From the cell containing the given text, extract its center point as (x, y) coordinate. 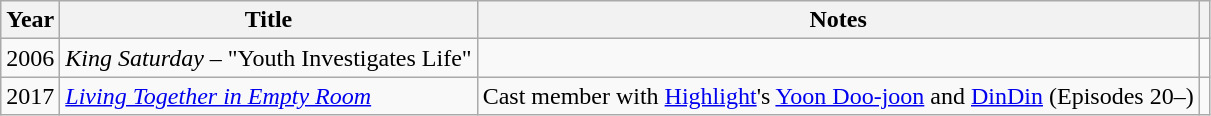
Living Together in Empty Room (268, 96)
2017 (30, 96)
2006 (30, 58)
Title (268, 20)
King Saturday – "Youth Investigates Life" (268, 58)
Notes (838, 20)
Year (30, 20)
Cast member with Highlight's Yoon Doo-joon and DinDin (Episodes 20–) (838, 96)
